Output the (x, y) coordinate of the center of the cell containing the given text.  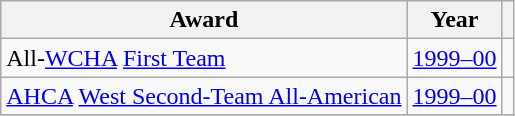
Year (454, 20)
Award (204, 20)
All-WCHA First Team (204, 58)
AHCA West Second-Team All-American (204, 96)
